Return the [x, y] coordinate for the center point of the cell that contains the specified text.  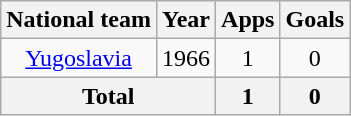
Yugoslavia [79, 58]
Year [186, 20]
Apps [248, 20]
National team [79, 20]
Goals [315, 20]
1966 [186, 58]
Total [108, 96]
